Output the (X, Y) coordinate of the center of the cell containing the given text.  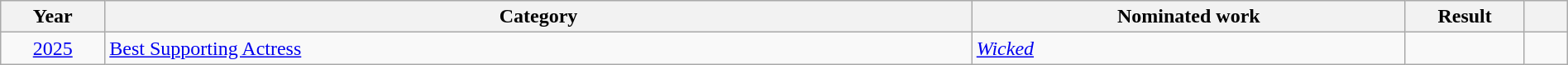
Wicked (1188, 48)
2025 (53, 48)
Category (538, 17)
Result (1464, 17)
Year (53, 17)
Best Supporting Actress (538, 48)
Nominated work (1188, 17)
